Scan for the cell matching the given text and deliver its [x, y] coordinate at center. 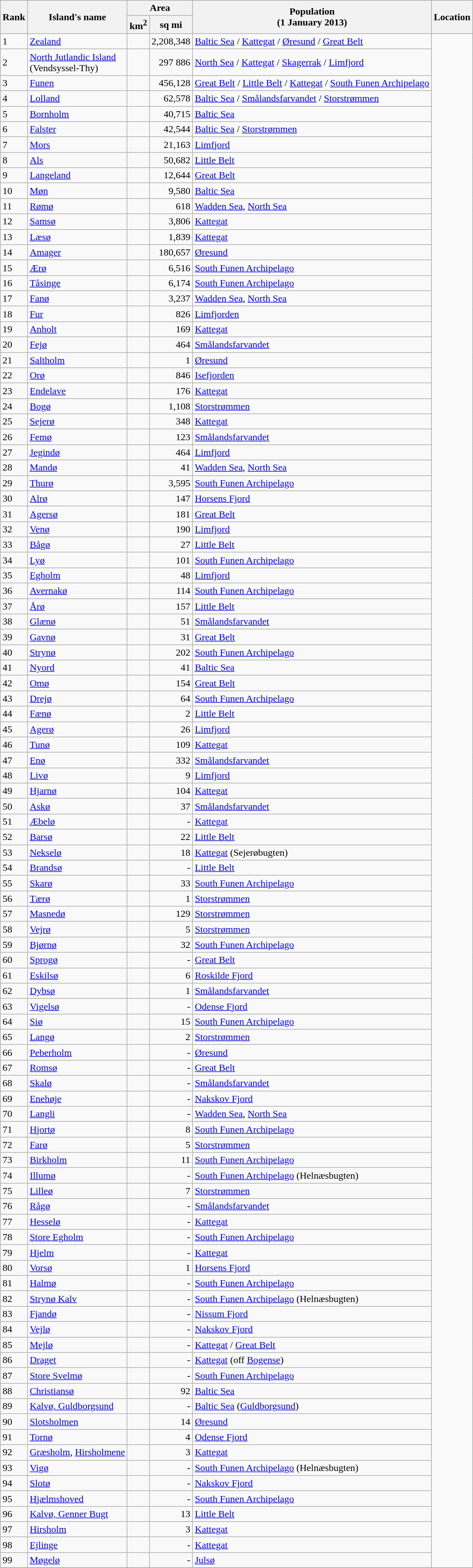
Christiansø [78, 1391]
43 [14, 699]
85 [14, 1345]
Venø [78, 529]
Hesselø [78, 1222]
Fur [78, 314]
Illumø [78, 1175]
38 [14, 622]
34 [14, 560]
Skarø [78, 883]
Strynø [78, 652]
618 [171, 206]
6,516 [171, 268]
Farø [78, 1145]
km2 [138, 25]
42,544 [171, 129]
Ærø [78, 268]
70 [14, 1114]
Limfjorden [312, 314]
97 [14, 1529]
47 [14, 760]
Tåsinge [78, 283]
Fænø [78, 714]
Langø [78, 1037]
Agersø [78, 514]
Årø [78, 606]
Zealand [78, 41]
Ejlinge [78, 1545]
456,128 [171, 83]
Island's name [78, 17]
44 [14, 714]
Agerø [78, 729]
Nekselø [78, 853]
65 [14, 1037]
24 [14, 406]
Hjortø [78, 1129]
Masnedø [78, 914]
Drejø [78, 699]
Bågø [78, 544]
Romsø [78, 1068]
50 [14, 806]
Samsø [78, 222]
Fanø [78, 298]
129 [171, 914]
94 [14, 1483]
77 [14, 1222]
348 [171, 422]
Askø [78, 806]
62,578 [171, 99]
95 [14, 1498]
Rågø [78, 1206]
Slotø [78, 1483]
21 [14, 360]
Nyord [78, 668]
9,580 [171, 191]
62 [14, 991]
Dybsø [78, 991]
87 [14, 1376]
Draget [78, 1360]
846 [171, 376]
Tunø [78, 745]
71 [14, 1129]
Enehøje [78, 1099]
75 [14, 1191]
Skalø [78, 1083]
Endelave [78, 391]
29 [14, 483]
Area [160, 8]
Tærø [78, 899]
Sprogø [78, 960]
sq mi [171, 25]
54 [14, 868]
Tornø [78, 1437]
Omø [78, 683]
96 [14, 1514]
Bornholm [78, 114]
Vigelsø [78, 1006]
Vorsø [78, 1268]
35 [14, 575]
Egholm [78, 575]
Lolland [78, 99]
Langeland [78, 175]
Alrø [78, 498]
17 [14, 298]
73 [14, 1160]
Roskilde Fjord [312, 975]
Glænø [78, 622]
72 [14, 1145]
80 [14, 1268]
Avernakø [78, 591]
Møn [78, 191]
55 [14, 883]
Enø [78, 760]
3,806 [171, 222]
Æbelø [78, 821]
28 [14, 468]
3,237 [171, 298]
61 [14, 975]
Siø [78, 1021]
Orø [78, 376]
169 [171, 329]
42 [14, 683]
89 [14, 1406]
79 [14, 1252]
Kattegat (off Bogense) [312, 1360]
190 [171, 529]
Saltholm [78, 360]
Hjelm [78, 1252]
332 [171, 760]
82 [14, 1298]
20 [14, 345]
90 [14, 1422]
25 [14, 422]
Hirsholm [78, 1529]
98 [14, 1545]
Baltic Sea / Smålandsfarvandet / Storstrømmen [312, 99]
Funen [78, 83]
Kalvø, Guldborgsund [78, 1406]
Jegindø [78, 452]
12 [14, 222]
Slotsholmen [78, 1422]
Gavnø [78, 637]
2,208,348 [171, 41]
46 [14, 745]
52 [14, 837]
86 [14, 1360]
Als [78, 160]
66 [14, 1052]
297 886 [171, 62]
21,163 [171, 145]
12,644 [171, 175]
Lilleø [78, 1191]
157 [171, 606]
50,682 [171, 160]
81 [14, 1283]
16 [14, 283]
60 [14, 960]
Livø [78, 775]
826 [171, 314]
6,174 [171, 283]
Baltic Sea / Storstrømmen [312, 129]
Vejrø [78, 929]
Møgelø [78, 1560]
Læsø [78, 237]
154 [171, 683]
Sejerø [78, 422]
North Sea / Kattegat / Skagerrak / Limfjord [312, 62]
Julsø [312, 1560]
Mandø [78, 468]
74 [14, 1175]
40 [14, 652]
69 [14, 1099]
Rank [14, 17]
1,108 [171, 406]
59 [14, 945]
63 [14, 1006]
Population(1 January 2013) [312, 17]
10 [14, 191]
Mejlø [78, 1345]
Falster [78, 129]
Fjandø [78, 1314]
Brandsø [78, 868]
Rømø [78, 206]
202 [171, 652]
Kalvø, Genner Bugt [78, 1514]
56 [14, 899]
Peberholm [78, 1052]
Store Egholm [78, 1237]
Hjælmshoved [78, 1498]
Bogø [78, 406]
91 [14, 1437]
Lyø [78, 560]
Strynø Kalv [78, 1298]
99 [14, 1560]
Anholt [78, 329]
Vejlø [78, 1330]
Hjarnø [78, 791]
Eskilsø [78, 975]
67 [14, 1068]
Great Belt / Little Belt / Kattegat / South Funen Archipelago [312, 83]
19 [14, 329]
36 [14, 591]
Langli [78, 1114]
45 [14, 729]
Mors [78, 145]
68 [14, 1083]
84 [14, 1330]
76 [14, 1206]
3,595 [171, 483]
Halmø [78, 1283]
Bjørnø [78, 945]
Græsholm, Hirsholmene [78, 1452]
Baltic Sea / Kattegat / Øresund / Great Belt [312, 41]
Kattegat / Great Belt [312, 1345]
101 [171, 560]
Fejø [78, 345]
Location [452, 17]
Femø [78, 437]
176 [171, 391]
North Jutlandic Island(Vendsyssel-Thy) [78, 62]
57 [14, 914]
93 [14, 1468]
Thurø [78, 483]
114 [171, 591]
88 [14, 1391]
Amager [78, 252]
Kattegat (Sejerøbugten) [312, 853]
49 [14, 791]
78 [14, 1237]
83 [14, 1314]
104 [171, 791]
Birkholm [78, 1160]
180,657 [171, 252]
123 [171, 437]
181 [171, 514]
1,839 [171, 237]
Vigø [78, 1468]
58 [14, 929]
Isefjorden [312, 376]
Baltic Sea (Guldborgsund) [312, 1406]
147 [171, 498]
39 [14, 637]
Barsø [78, 837]
30 [14, 498]
109 [171, 745]
23 [14, 391]
Nissum Fjord [312, 1314]
53 [14, 853]
Store Svelmø [78, 1376]
40,715 [171, 114]
